Identify which cell holds the provided text, then report its [X, Y] central coordinate. 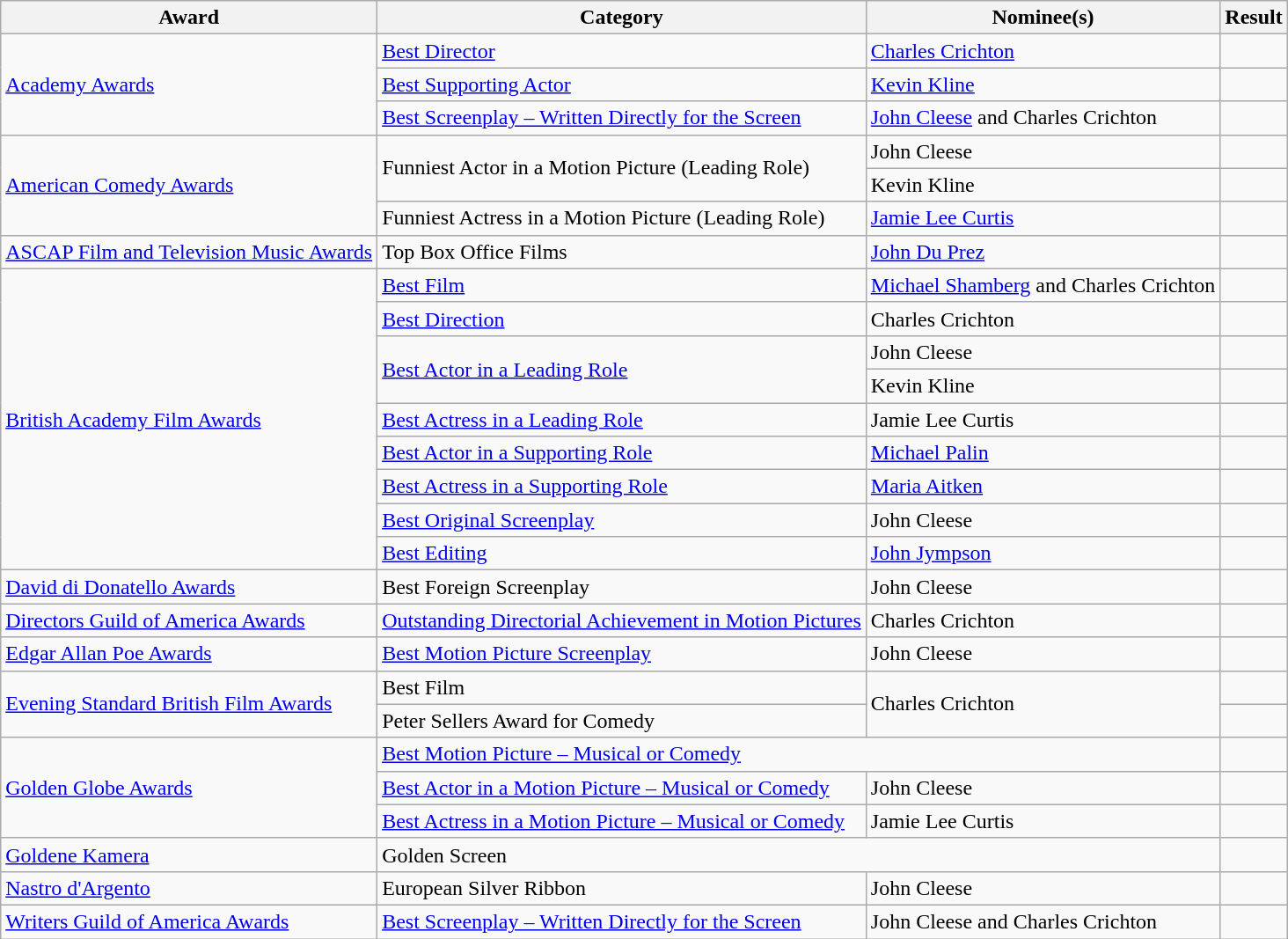
John Du Prez [1043, 252]
Category [622, 18]
Peter Sellers Award for Comedy [622, 721]
Best Motion Picture – Musical or Comedy [799, 754]
Edgar Allan Poe Awards [189, 654]
Top Box Office Films [622, 252]
Nominee(s) [1043, 18]
British Academy Film Awards [189, 419]
Best Actress in a Supporting Role [622, 487]
Goldene Kamera [189, 855]
Golden Globe Awards [189, 788]
Best Motion Picture Screenplay [622, 654]
Writers Guild of America Awards [189, 921]
Best Actor in a Supporting Role [622, 453]
Outstanding Directorial Achievement in Motion Pictures [622, 620]
Funniest Actor in a Motion Picture (Leading Role) [622, 168]
Result [1254, 18]
Best Director [622, 51]
European Silver Ribbon [622, 888]
Best Foreign Screenplay [622, 587]
Funniest Actress in a Motion Picture (Leading Role) [622, 218]
Directors Guild of America Awards [189, 620]
ASCAP Film and Television Music Awards [189, 252]
Best Supporting Actor [622, 84]
Best Direction [622, 319]
Golden Screen [799, 855]
Nastro d'Argento [189, 888]
Best Actor in a Motion Picture – Musical or Comedy [622, 788]
Maria Aitken [1043, 487]
Evening Standard British Film Awards [189, 704]
Best Editing [622, 554]
Best Actress in a Motion Picture – Musical or Comedy [622, 821]
Best Actor in a Leading Role [622, 369]
Best Original Screenplay [622, 520]
Award [189, 18]
Academy Awards [189, 84]
David di Donatello Awards [189, 587]
Michael Palin [1043, 453]
Best Actress in a Leading Role [622, 420]
John Jympson [1043, 554]
Michael Shamberg and Charles Crichton [1043, 285]
American Comedy Awards [189, 185]
